Identify which cell holds the provided text, then report its (x, y) central coordinate. 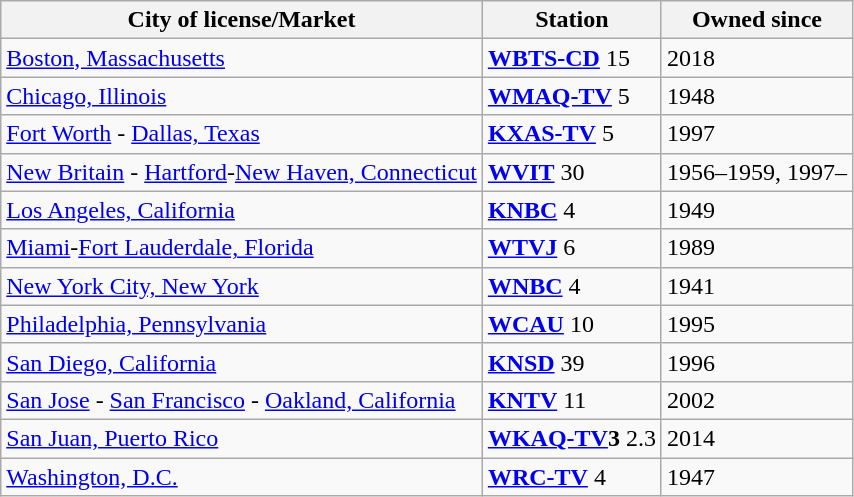
Station (572, 20)
1956–1959, 1997– (756, 172)
Fort Worth - Dallas, Texas (242, 134)
WKAQ-TV3 2.3 (572, 438)
New York City, New York (242, 286)
KXAS-TV 5 (572, 134)
WTVJ 6 (572, 248)
1941 (756, 286)
2018 (756, 58)
KNTV 11 (572, 400)
WVIT 30 (572, 172)
Los Angeles, California (242, 210)
WCAU 10 (572, 324)
Owned since (756, 20)
New Britain - Hartford-New Haven, Connecticut (242, 172)
WRC-TV 4 (572, 477)
1996 (756, 362)
2014 (756, 438)
1997 (756, 134)
San Juan, Puerto Rico (242, 438)
Chicago, Illinois (242, 96)
Philadelphia, Pennsylvania (242, 324)
WMAQ-TV 5 (572, 96)
San Diego, California (242, 362)
City of license/Market (242, 20)
1989 (756, 248)
2002 (756, 400)
KNSD 39 (572, 362)
Washington, D.C. (242, 477)
WNBC 4 (572, 286)
KNBC 4 (572, 210)
1947 (756, 477)
Miami-Fort Lauderdale, Florida (242, 248)
WBTS-CD 15 (572, 58)
1949 (756, 210)
Boston, Massachusetts (242, 58)
San Jose - San Francisco - Oakland, California (242, 400)
1948 (756, 96)
1995 (756, 324)
